Detect which cell encompasses the target text, then output its (x, y) center coordinate. 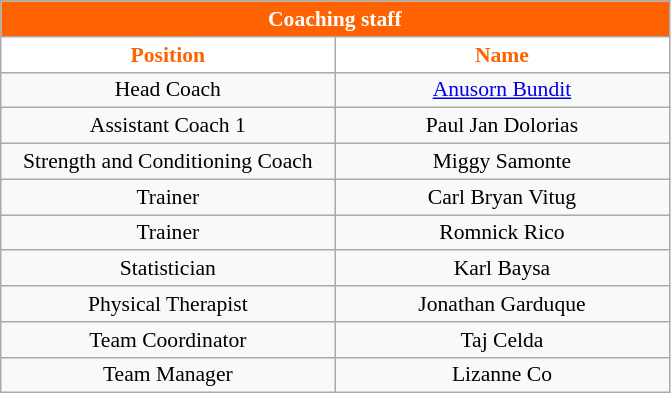
Lizanne Co (502, 375)
Head Coach (168, 90)
Carl Bryan Vitug (502, 197)
Team Manager (168, 375)
Team Coordinator (168, 340)
Name (502, 55)
Taj Celda (502, 340)
Position (168, 55)
Statistician (168, 269)
Miggy Samonte (502, 162)
Physical Therapist (168, 304)
Strength and Conditioning Coach (168, 162)
Assistant Coach 1 (168, 126)
Romnick Rico (502, 233)
Anusorn Bundit (502, 90)
Karl Baysa (502, 269)
Coaching staff (335, 19)
Paul Jan Dolorias (502, 126)
Jonathan Garduque (502, 304)
